For the text-containing cell, return its midpoint in (x, y) coordinate format. 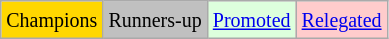
Promoted (252, 20)
Champions (52, 20)
Relegated (342, 20)
Runners-up (155, 20)
